Determine the (x, y) coordinate at the center of the cell enclosing the given text.  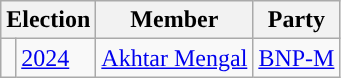
BNP-M (296, 58)
Member (174, 20)
Election (48, 20)
Akhtar Mengal (174, 58)
Party (296, 20)
2024 (56, 58)
